Capture the cell that displays the provided text and extract its [X, Y] central coordinate. 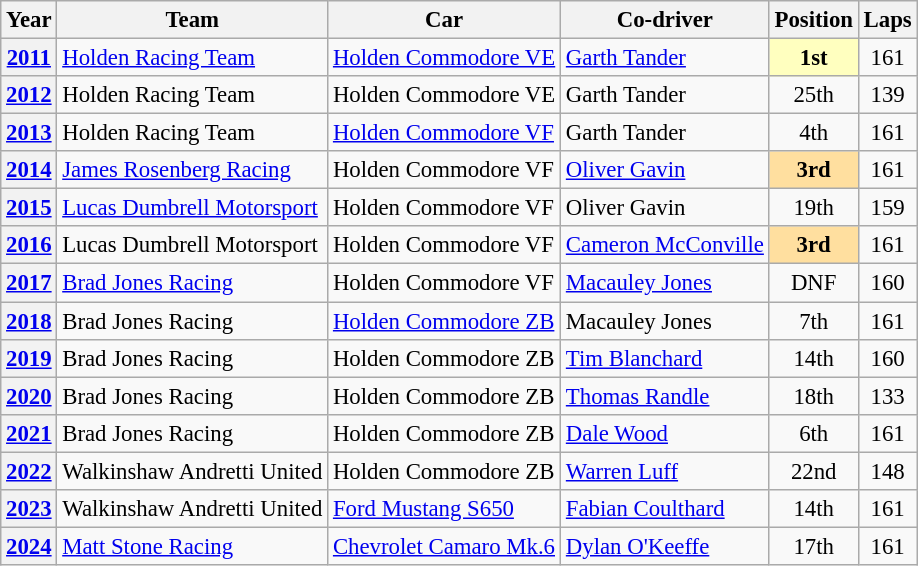
2024 [29, 546]
2015 [29, 208]
19th [814, 208]
2022 [29, 471]
Position [814, 20]
Laps [888, 20]
6th [814, 433]
25th [814, 95]
2011 [29, 58]
1st [814, 58]
2020 [29, 396]
2019 [29, 358]
148 [888, 471]
Co-driver [666, 20]
Matt Stone Racing [192, 546]
2021 [29, 433]
139 [888, 95]
2018 [29, 321]
Thomas Randle [666, 396]
Team [192, 20]
17th [814, 546]
133 [888, 396]
18th [814, 396]
2012 [29, 95]
DNF [814, 283]
Dylan O'Keeffe [666, 546]
Fabian Coulthard [666, 509]
Tim Blanchard [666, 358]
Car [444, 20]
Chevrolet Camaro Mk.6 [444, 546]
James Rosenberg Racing [192, 170]
Dale Wood [666, 433]
2017 [29, 283]
Ford Mustang S650 [444, 509]
2014 [29, 170]
4th [814, 133]
2023 [29, 509]
7th [814, 321]
2016 [29, 245]
22nd [814, 471]
Cameron McConville [666, 245]
Warren Luff [666, 471]
Year [29, 20]
159 [888, 208]
2013 [29, 133]
